Return the (x, y) coordinate for the center point of the cell that contains the specified text.  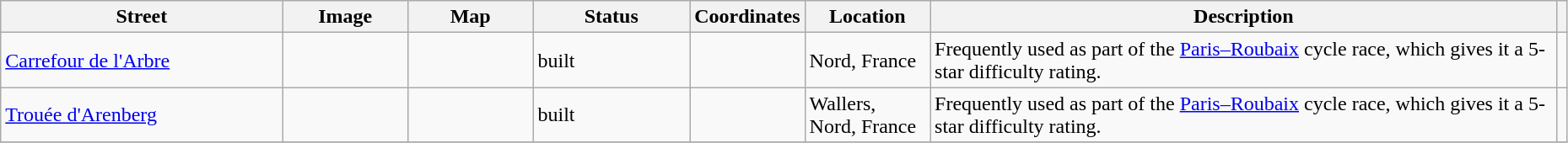
Trouée d'Arenberg (142, 114)
Nord, France (867, 61)
Location (867, 17)
Description (1244, 17)
Status (612, 17)
Carrefour de l'Arbre (142, 61)
Coordinates (747, 17)
Wallers, Nord, France (867, 114)
Street (142, 17)
Image (346, 17)
Map (471, 17)
